From the cell containing the given text, extract its center point as [x, y] coordinate. 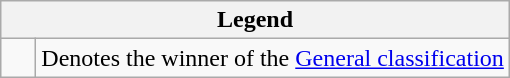
Denotes the winner of the General classification [273, 58]
Legend [256, 20]
